Search for the cell housing the specified text and yield its [x, y] center coordinate. 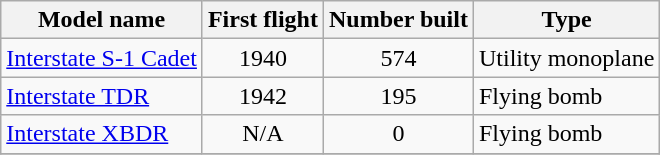
N/A [262, 134]
First flight [262, 20]
Number built [398, 20]
0 [398, 134]
195 [398, 96]
1942 [262, 96]
Interstate XBDR [102, 134]
Interstate TDR [102, 96]
Interstate S-1 Cadet [102, 58]
Utility monoplane [566, 58]
Type [566, 20]
Model name [102, 20]
1940 [262, 58]
574 [398, 58]
